Pinpoint the cell where the given text exists, returning its (X, Y) midpoint coordinate. 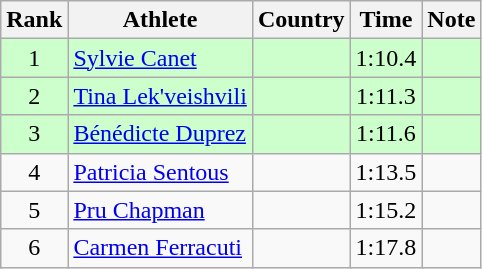
Bénédicte Duprez (160, 134)
1 (34, 58)
2 (34, 96)
3 (34, 134)
1:13.5 (386, 172)
Athlete (160, 20)
6 (34, 248)
1:10.4 (386, 58)
Patricia Sentous (160, 172)
1:11.3 (386, 96)
Note (452, 20)
1:15.2 (386, 210)
Rank (34, 20)
Tina Lek'veishvili (160, 96)
Pru Chapman (160, 210)
5 (34, 210)
Sylvie Canet (160, 58)
1:11.6 (386, 134)
Carmen Ferracuti (160, 248)
Time (386, 20)
4 (34, 172)
Country (301, 20)
1:17.8 (386, 248)
